Identify which cell holds the provided text, then report its [x, y] central coordinate. 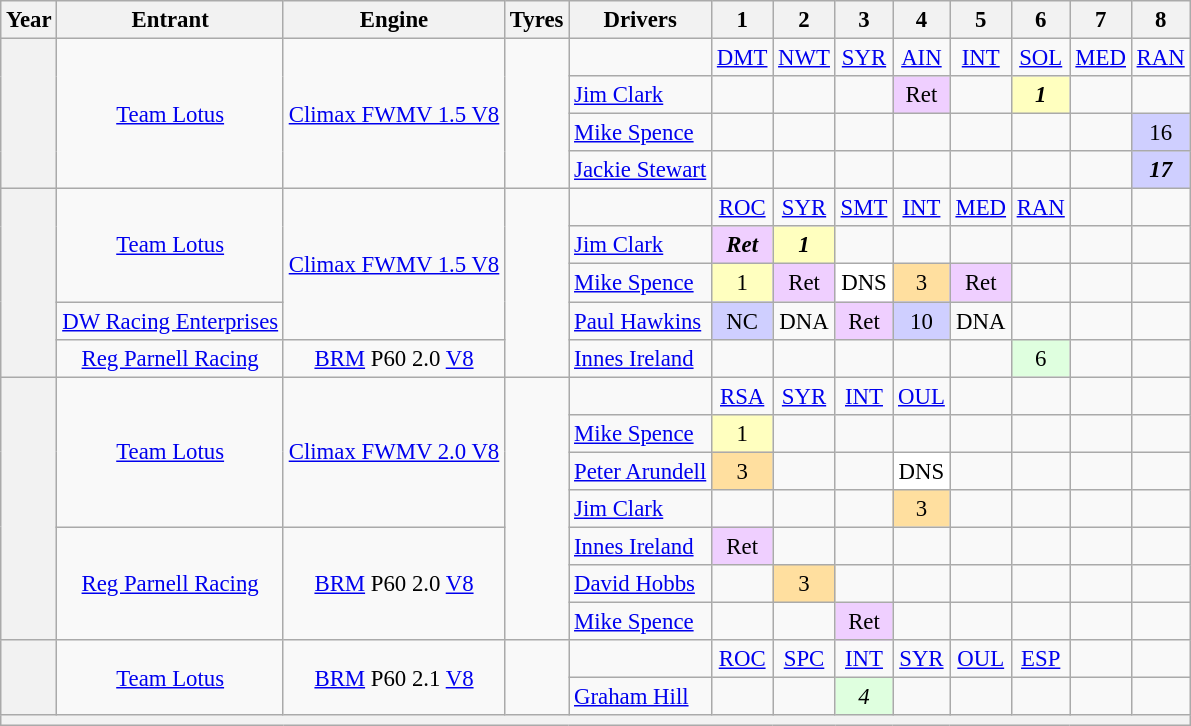
NC [742, 321]
Graham Hill [640, 697]
Engine [394, 20]
17 [1160, 170]
SOL [1040, 58]
SMT [864, 208]
Entrant [170, 20]
RSA [742, 396]
Climax FWMV 2.0 V8 [394, 452]
Drivers [640, 20]
Year [29, 20]
BRM P60 2.1 V8 [394, 678]
Tyres [537, 20]
7 [1100, 20]
5 [980, 20]
SPC [804, 659]
NWT [804, 58]
16 [1160, 133]
Peter Arundell [640, 471]
Paul Hawkins [640, 321]
AIN [922, 58]
Jackie Stewart [640, 170]
8 [1160, 20]
David Hobbs [640, 584]
DW Racing Enterprises [170, 321]
2 [804, 20]
DMT [742, 58]
10 [922, 321]
ESP [1040, 659]
